Return the (X, Y) coordinate for the center point of the cell that contains the specified text.  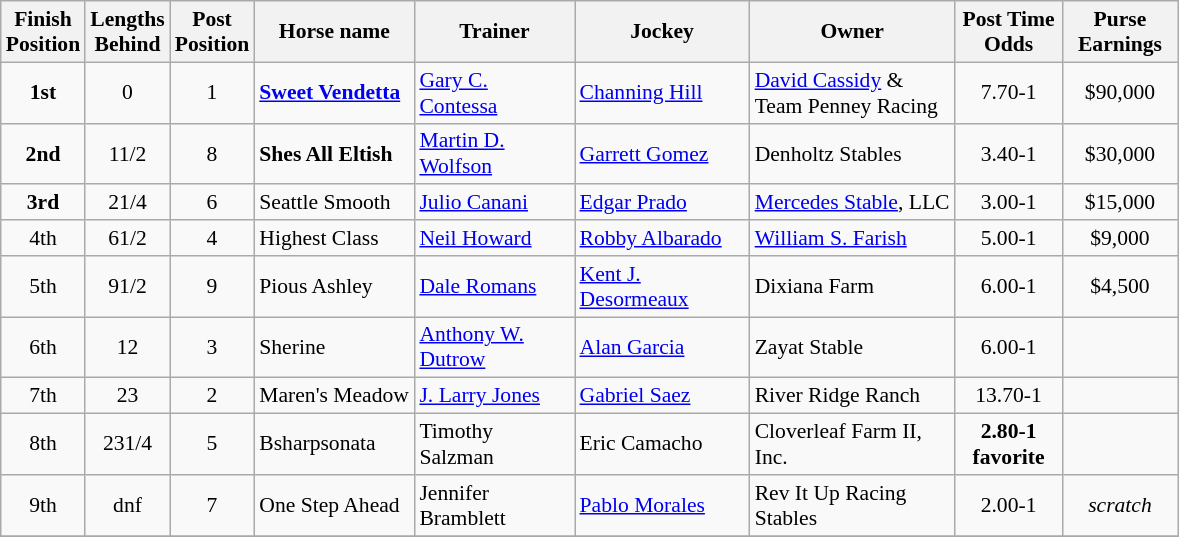
scratch (1120, 506)
21/4 (128, 203)
Pablo Morales (662, 506)
4 (212, 238)
2nd (43, 154)
Lengths Behind (128, 32)
Alan Garcia (662, 348)
7.70-1 (1009, 92)
8th (43, 444)
Jennifer Bramblett (494, 506)
One Step Ahead (334, 506)
Owner (852, 32)
12 (128, 348)
Jockey (662, 32)
$15,000 (1120, 203)
Sweet Vendetta (334, 92)
Post Position (212, 32)
$30,000 (1120, 154)
dnf (128, 506)
Gary C. Contessa (494, 92)
Denholtz Stables (852, 154)
Timothy Salzman (494, 444)
River Ridge Ranch (852, 396)
Highest Class (334, 238)
Maren's Meadow (334, 396)
3rd (43, 203)
Rev It Up Racing Stables (852, 506)
5 (212, 444)
13.70-1 (1009, 396)
8 (212, 154)
Shes All Eltish (334, 154)
Seattle Smooth (334, 203)
2.80-1 favorite (1009, 444)
1 (212, 92)
Zayat Stable (852, 348)
9 (212, 286)
Sherine (334, 348)
Cloverleaf Farm II, Inc. (852, 444)
Martin D. Wolfson (494, 154)
Garrett Gomez (662, 154)
Mercedes Stable, LLC (852, 203)
Bsharpsonata (334, 444)
23 (128, 396)
Trainer (494, 32)
11/2 (128, 154)
William S. Farish (852, 238)
Edgar Prado (662, 203)
$90,000 (1120, 92)
Neil Howard (494, 238)
Purse Earnings (1120, 32)
9th (43, 506)
$4,500 (1120, 286)
2 (212, 396)
3 (212, 348)
7 (212, 506)
1st (43, 92)
Julio Canani (494, 203)
6th (43, 348)
231/4 (128, 444)
Post Time Odds (1009, 32)
91/2 (128, 286)
5th (43, 286)
7th (43, 396)
Pious Ashley (334, 286)
Gabriel Saez (662, 396)
J. Larry Jones (494, 396)
Finish Position (43, 32)
2.00-1 (1009, 506)
61/2 (128, 238)
Dale Romans (494, 286)
Anthony W. Dutrow (494, 348)
David Cassidy & Team Penney Racing (852, 92)
Robby Albarado (662, 238)
3.00-1 (1009, 203)
3.40-1 (1009, 154)
Dixiana Farm (852, 286)
Eric Camacho (662, 444)
$9,000 (1120, 238)
Horse name (334, 32)
0 (128, 92)
6 (212, 203)
4th (43, 238)
5.00-1 (1009, 238)
Channing Hill (662, 92)
Kent J. Desormeaux (662, 286)
